Determine the (X, Y) coordinate at the center of the cell enclosing the given text.  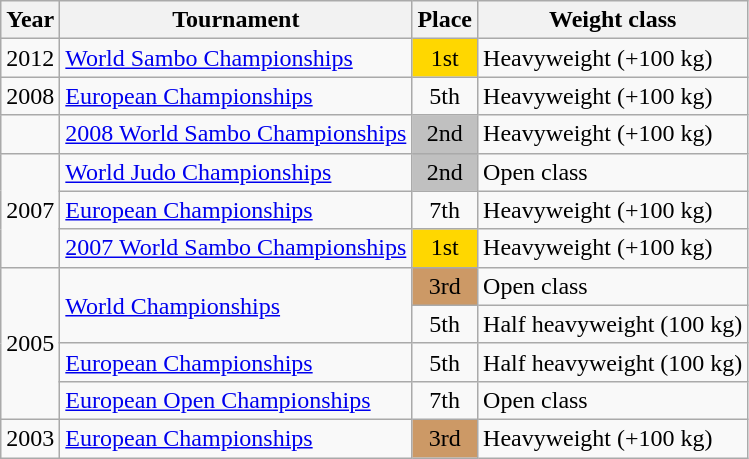
World Sambo Championships (236, 58)
2003 (30, 438)
2008 (30, 96)
2007 World Sambo Championships (236, 248)
2012 (30, 58)
World Championships (236, 305)
2005 (30, 343)
Weight class (613, 20)
World Judo Championships (236, 172)
Year (30, 20)
Place (445, 20)
2008 World Sambo Championships (236, 134)
Tournament (236, 20)
European Open Championships (236, 400)
2007 (30, 210)
